Provide the [x, y] coordinate of the cell's center where the given text is located.  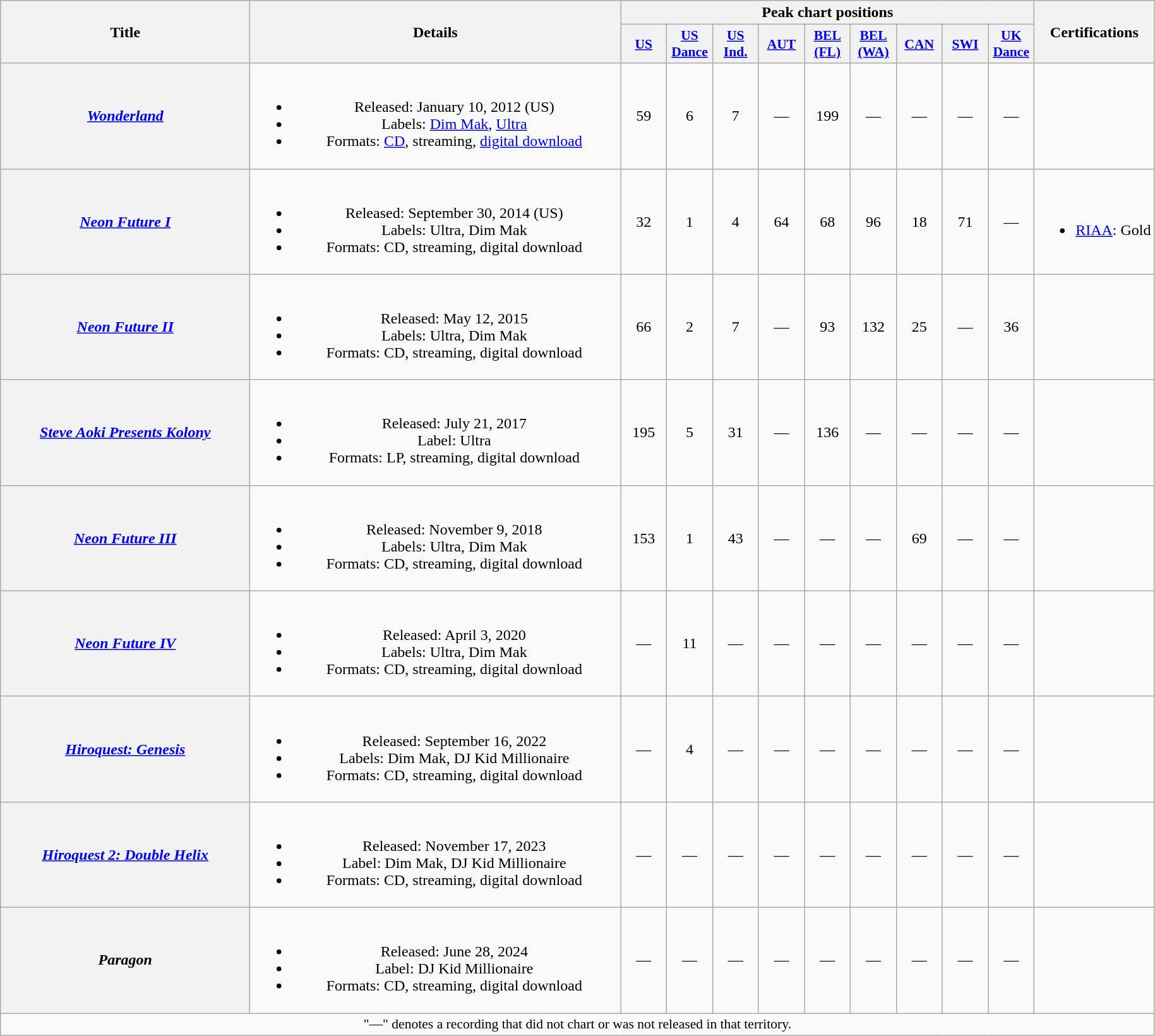
43 [735, 538]
Released: April 3, 2020Labels: Ultra, Dim MakFormats: CD, streaming, digital download [436, 643]
136 [827, 432]
BEL(WA) [874, 44]
132 [874, 327]
USDance [690, 44]
USInd. [735, 44]
93 [827, 327]
Title [125, 32]
96 [874, 221]
5 [690, 432]
Neon Future III [125, 538]
Released: June 28, 2024Label: DJ Kid MillionaireFormats: CD, streaming, digital download [436, 960]
UKDance [1012, 44]
66 [644, 327]
AUT [782, 44]
199 [827, 116]
153 [644, 538]
32 [644, 221]
11 [690, 643]
Released: November 17, 2023Label: Dim Mak, DJ Kid MillionaireFormats: CD, streaming, digital download [436, 854]
Peak chart positions [827, 13]
SWI [965, 44]
71 [965, 221]
Released: May 12, 2015Labels: Ultra, Dim MakFormats: CD, streaming, digital download [436, 327]
Steve Aoki Presents Kolony [125, 432]
59 [644, 116]
Released: September 30, 2014 (US)Labels: Ultra, Dim MakFormats: CD, streaming, digital download [436, 221]
Details [436, 32]
68 [827, 221]
CAN [919, 44]
Released: January 10, 2012 (US)Labels: Dim Mak, UltraFormats: CD, streaming, digital download [436, 116]
195 [644, 432]
Hiroquest: Genesis [125, 749]
Released: July 21, 2017Label: UltraFormats: LP, streaming, digital download [436, 432]
31 [735, 432]
US [644, 44]
Neon Future I [125, 221]
"—" denotes a recording that did not chart or was not released in that territory. [577, 1025]
Certifications [1094, 32]
25 [919, 327]
Hiroquest 2: Double Helix [125, 854]
Released: November 9, 2018Labels: Ultra, Dim MakFormats: CD, streaming, digital download [436, 538]
RIAA: Gold [1094, 221]
69 [919, 538]
36 [1012, 327]
Neon Future II [125, 327]
Paragon [125, 960]
BEL(FL) [827, 44]
Released: September 16, 2022Labels: Dim Mak, DJ Kid MillionaireFormats: CD, streaming, digital download [436, 749]
18 [919, 221]
Neon Future IV [125, 643]
64 [782, 221]
Wonderland [125, 116]
6 [690, 116]
2 [690, 327]
